Find where the given text appears and provide that cell's center as [X, Y] coordinate. 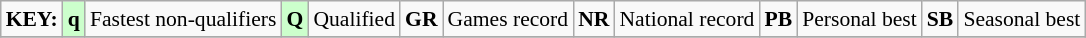
q [74, 19]
KEY: [32, 19]
SB [940, 19]
Seasonal best [1022, 19]
NR [594, 19]
Fastest non-qualifiers [184, 19]
National record [686, 19]
PB [778, 19]
GR [422, 19]
Games record [508, 19]
Personal best [860, 19]
Qualified [354, 19]
Q [294, 19]
